Return [x, y] of the center of cell containing provided text 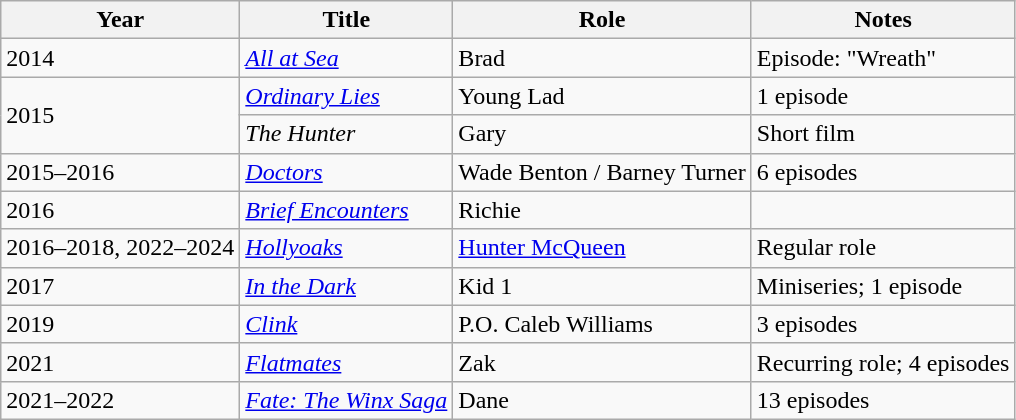
2015–2016 [120, 172]
Recurring role; 4 episodes [883, 362]
Clink [346, 324]
Wade Benton / Barney Turner [602, 172]
1 episode [883, 96]
2017 [120, 286]
2021 [120, 362]
3 episodes [883, 324]
Young Lad [602, 96]
The Hunter [346, 134]
In the Dark [346, 286]
6 episodes [883, 172]
P.O. Caleb Williams [602, 324]
2014 [120, 58]
Gary [602, 134]
Kid 1 [602, 286]
All at Sea [346, 58]
Hollyoaks [346, 248]
Brief Encounters [346, 210]
Richie [602, 210]
2016–2018, 2022–2024 [120, 248]
Episode: "Wreath" [883, 58]
2015 [120, 115]
Regular role [883, 248]
Title [346, 20]
2021–2022 [120, 400]
2019 [120, 324]
Fate: The Winx Saga [346, 400]
Flatmates [346, 362]
Zak [602, 362]
Short film [883, 134]
Doctors [346, 172]
Year [120, 20]
Hunter McQueen [602, 248]
2016 [120, 210]
Role [602, 20]
Notes [883, 20]
Dane [602, 400]
Brad [602, 58]
Ordinary Lies [346, 96]
13 episodes [883, 400]
Miniseries; 1 episode [883, 286]
